Return (X, Y) of the center of cell containing provided text 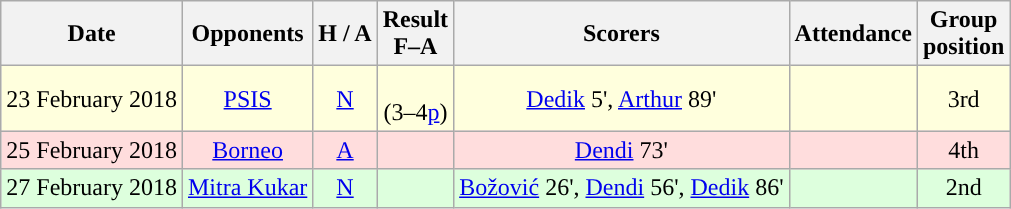
Borneo (247, 150)
27 February 2018 (92, 188)
Attendance (853, 34)
Božović 26', Dendi 56', Dedik 86' (622, 188)
Opponents (247, 34)
Scorers (622, 34)
(3–4p) (415, 98)
25 February 2018 (92, 150)
2nd (963, 188)
PSIS (247, 98)
A (345, 150)
4th (963, 150)
Dedik 5', Arthur 89' (622, 98)
Dendi 73' (622, 150)
Mitra Kukar (247, 188)
Date (92, 34)
H / A (345, 34)
3rd (963, 98)
23 February 2018 (92, 98)
ResultF–A (415, 34)
Groupposition (963, 34)
